Return the [x, y] coordinate for the center point of the cell that contains the specified text.  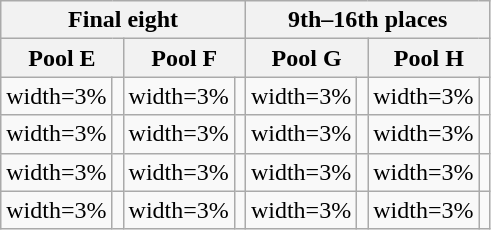
Pool H [429, 58]
Pool F [184, 58]
Pool E [62, 58]
Final eight [124, 20]
9th–16th places [368, 20]
Pool G [306, 58]
